Determine the [x, y] coordinate at the center of the cell enclosing the given text.  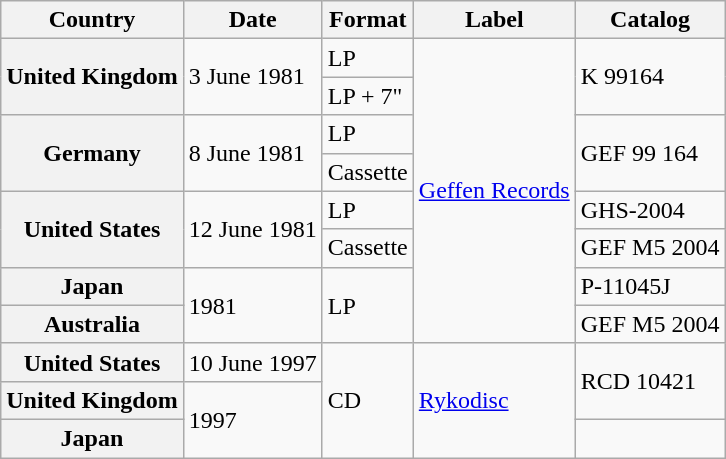
Label [494, 20]
GHS-2004 [650, 210]
LP + 7" [368, 96]
RCD 10421 [650, 381]
Date [252, 20]
12 June 1981 [252, 229]
Format [368, 20]
Rykodisc [494, 400]
Catalog [650, 20]
K 99164 [650, 77]
1997 [252, 419]
Country [92, 20]
Geffen Records [494, 191]
GEF 99 164 [650, 153]
P-11045J [650, 286]
3 June 1981 [252, 77]
1981 [252, 305]
CD [368, 400]
10 June 1997 [252, 362]
8 June 1981 [252, 153]
Germany [92, 153]
Australia [92, 324]
